Extract the [X, Y] coordinate from the center of the cell holding the provided text.  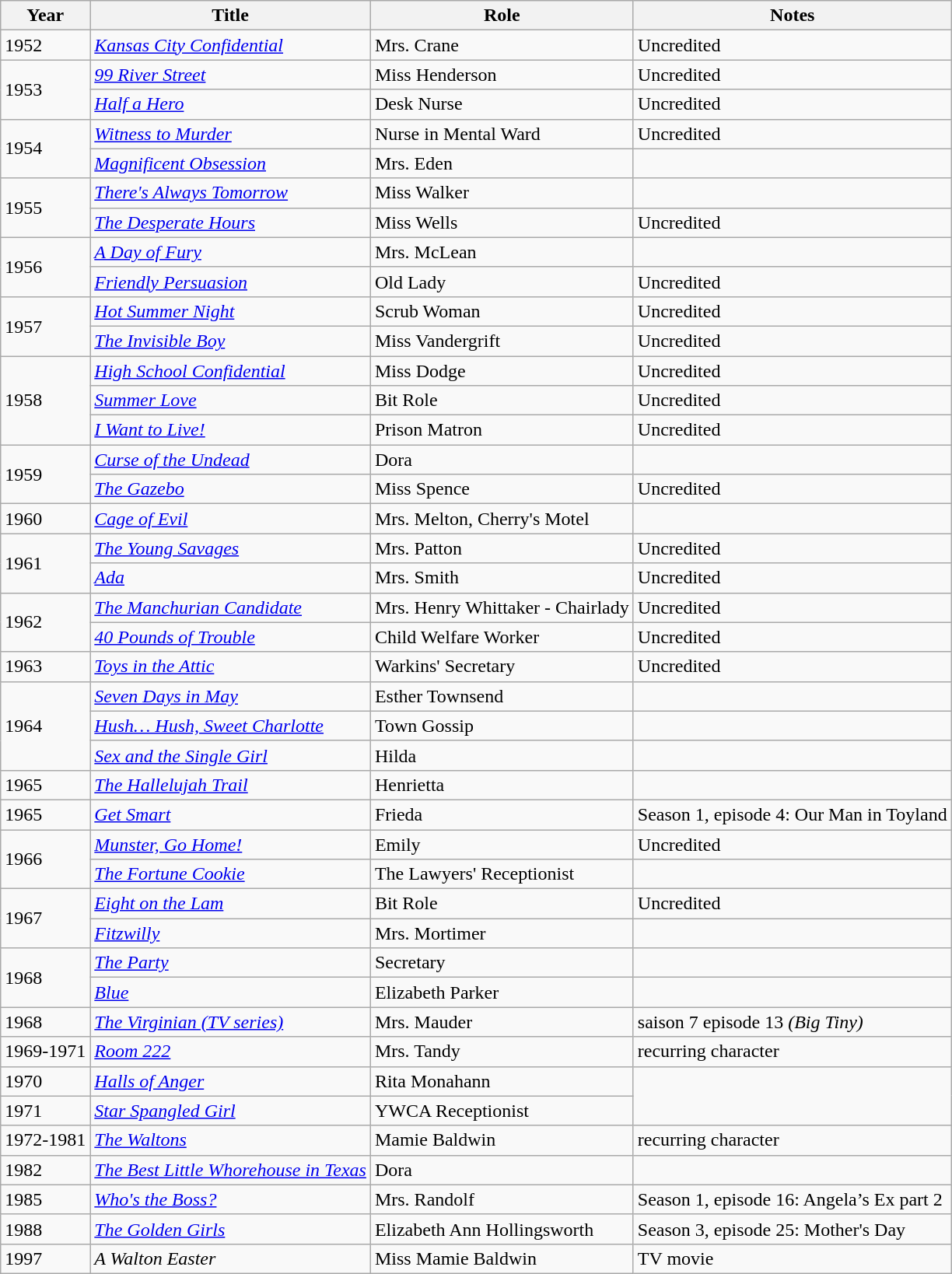
99 River Street [230, 75]
Miss Wells [502, 222]
The Lawyers' Receptionist [502, 874]
saison 7 episode 13 (Big Tiny) [792, 1022]
Curse of the Undead [230, 460]
Half a Hero [230, 104]
Friendly Persuasion [230, 282]
1961 [45, 563]
The Young Savages [230, 548]
1997 [45, 1258]
Hot Summer Night [230, 311]
Emily [502, 844]
Esther Townsend [502, 696]
1970 [45, 1081]
1964 [45, 726]
Mrs. Crane [502, 45]
Season 1, episode 16: Angela’s Ex part 2 [792, 1199]
Mrs. Henry Whittaker - Chairlady [502, 607]
1957 [45, 326]
Witness to Murder [230, 134]
The Gazebo [230, 489]
Warkins' Secretary [502, 667]
Desk Nurse [502, 104]
1956 [45, 267]
There's Always Tomorrow [230, 193]
1985 [45, 1199]
Year [45, 16]
Child Welfare Worker [502, 637]
Mrs. McLean [502, 252]
Sex and the Single Girl [230, 755]
Mrs. Patton [502, 548]
The Invisible Boy [230, 341]
Mrs. Mauder [502, 1022]
Notes [792, 16]
1988 [45, 1229]
Mrs. Randolf [502, 1199]
Room 222 [230, 1052]
The Hallelujah Trail [230, 785]
1960 [45, 519]
1955 [45, 208]
Elizabeth Ann Hollingsworth [502, 1229]
Secretary [502, 963]
1972-1981 [45, 1140]
The Virginian (TV series) [230, 1022]
1971 [45, 1111]
Kansas City Confidential [230, 45]
Miss Walker [502, 193]
Hush… Hush, Sweet Charlotte [230, 726]
Miss Vandergrift [502, 341]
A Walton Easter [230, 1258]
The Fortune Cookie [230, 874]
1952 [45, 45]
A Day of Fury [230, 252]
Ada [230, 578]
Blue [230, 992]
Rita Monahann [502, 1081]
1958 [45, 401]
Mrs. Mortimer [502, 933]
TV movie [792, 1258]
Miss Dodge [502, 371]
Summer Love [230, 401]
1959 [45, 474]
The Manchurian Candidate [230, 607]
1963 [45, 667]
Fitzwilly [230, 933]
Henrietta [502, 785]
1953 [45, 89]
The Best Little Whorehouse in Texas [230, 1170]
Mrs. Smith [502, 578]
Frieda [502, 814]
Mrs. Tandy [502, 1052]
Title [230, 16]
1966 [45, 859]
Miss Mamie Baldwin [502, 1258]
The Desperate Hours [230, 222]
The Golden Girls [230, 1229]
Mrs. Melton, Cherry's Motel [502, 519]
Season 3, episode 25: Mother's Day [792, 1229]
Eight on the Lam [230, 904]
1982 [45, 1170]
Seven Days in May [230, 696]
Nurse in Mental Ward [502, 134]
Cage of Evil [230, 519]
Miss Spence [502, 489]
Hilda [502, 755]
Miss Henderson [502, 75]
Halls of Anger [230, 1081]
I Want to Live! [230, 430]
Town Gossip [502, 726]
Magnificent Obsession [230, 163]
Munster, Go Home! [230, 844]
The Party [230, 963]
40 Pounds of Trouble [230, 637]
Scrub Woman [502, 311]
1962 [45, 622]
Mrs. Eden [502, 163]
The Waltons [230, 1140]
Old Lady [502, 282]
1954 [45, 149]
Toys in the Attic [230, 667]
1967 [45, 919]
High School Confidential [230, 371]
Elizabeth Parker [502, 992]
Mamie Baldwin [502, 1140]
Get Smart [230, 814]
Season 1, episode 4: Our Man in Toyland [792, 814]
Star Spangled Girl [230, 1111]
1969-1971 [45, 1052]
YWCA Receptionist [502, 1111]
Role [502, 16]
Prison Matron [502, 430]
Who's the Boss? [230, 1199]
